Return (X, Y) of the center of cell containing provided text 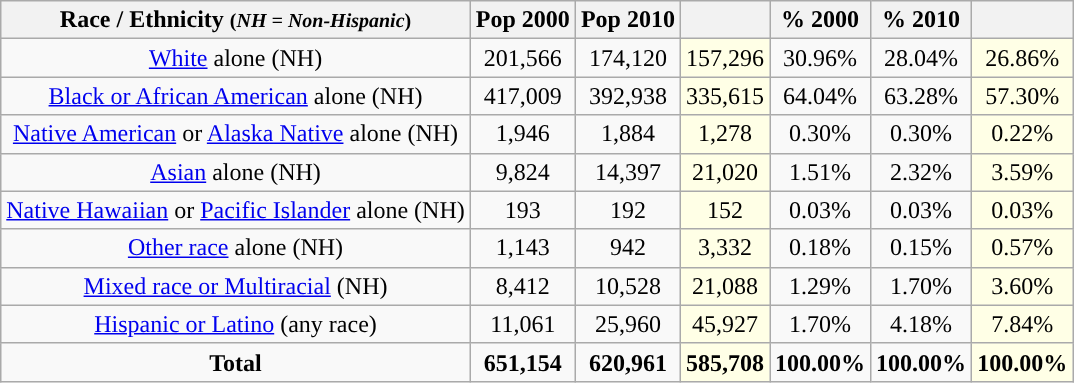
585,708 (724, 362)
57.30% (1022, 96)
1.29% (820, 286)
Other race alone (NH) (236, 248)
4.18% (922, 324)
Total (236, 362)
174,120 (628, 58)
25,960 (628, 324)
0.15% (922, 248)
8,412 (522, 286)
7.84% (1022, 324)
3.59% (1022, 172)
193 (522, 210)
2.32% (922, 172)
1,143 (522, 248)
14,397 (628, 172)
1.51% (820, 172)
26.86% (1022, 58)
Race / Ethnicity (NH = Non-Hispanic) (236, 20)
63.28% (922, 96)
942 (628, 248)
% 2000 (820, 20)
45,927 (724, 324)
0.18% (820, 248)
0.57% (1022, 248)
Hispanic or Latino (any race) (236, 324)
201,566 (522, 58)
417,009 (522, 96)
10,528 (628, 286)
157,296 (724, 58)
28.04% (922, 58)
11,061 (522, 324)
Black or African American alone (NH) (236, 96)
0.22% (1022, 134)
1,278 (724, 134)
651,154 (522, 362)
Pop 2000 (522, 20)
1,946 (522, 134)
335,615 (724, 96)
392,938 (628, 96)
Mixed race or Multiracial (NH) (236, 286)
Pop 2010 (628, 20)
30.96% (820, 58)
Asian alone (NH) (236, 172)
3,332 (724, 248)
3.60% (1022, 286)
21,020 (724, 172)
Native American or Alaska Native alone (NH) (236, 134)
1,884 (628, 134)
192 (628, 210)
21,088 (724, 286)
Native Hawaiian or Pacific Islander alone (NH) (236, 210)
152 (724, 210)
64.04% (820, 96)
620,961 (628, 362)
9,824 (522, 172)
% 2010 (922, 20)
White alone (NH) (236, 58)
